From the cell containing the given text, extract its center point as (X, Y) coordinate. 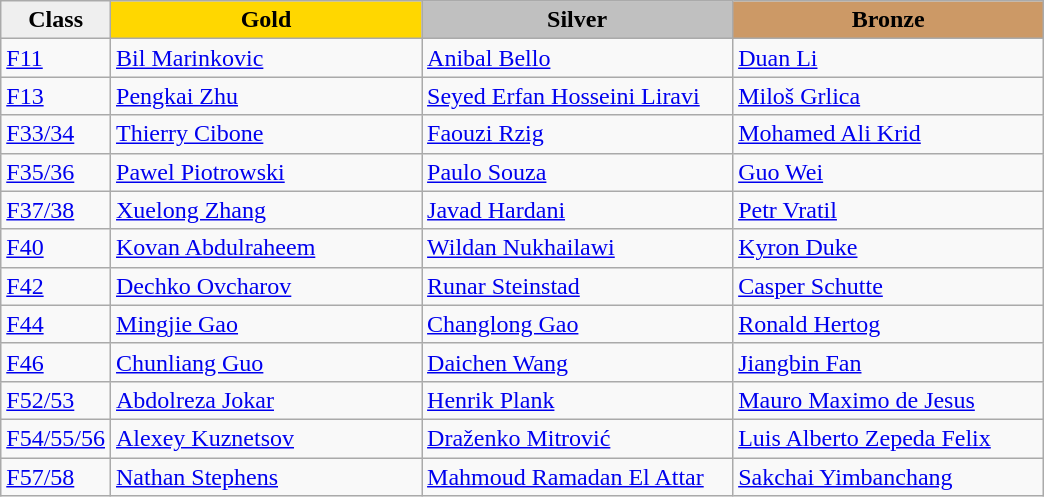
F44 (56, 324)
Daichen Wang (578, 362)
Chunliang Guo (266, 362)
F52/53 (56, 400)
Kyron Duke (888, 248)
Class (56, 20)
Seyed Erfan Hosseini Liravi (578, 96)
Draženko Mitrović (578, 438)
Bil Marinkovic (266, 58)
F57/58 (56, 477)
Mohamed Ali Krid (888, 134)
Javad Hardani (578, 210)
F42 (56, 286)
Nathan Stephens (266, 477)
Faouzi Rzig (578, 134)
Jiangbin Fan (888, 362)
Wildan Nukhailawi (578, 248)
Dechko Ovcharov (266, 286)
Thierry Cibone (266, 134)
Duan Li (888, 58)
F13 (56, 96)
Miloš Grlica (888, 96)
Silver (578, 20)
F35/36 (56, 172)
F11 (56, 58)
F54/55/56 (56, 438)
Pengkai Zhu (266, 96)
Sakchai Yimbanchang (888, 477)
Kovan Abdulraheem (266, 248)
Gold (266, 20)
Guo Wei (888, 172)
Henrik Plank (578, 400)
Petr Vratil (888, 210)
Changlong Gao (578, 324)
F46 (56, 362)
Runar Steinstad (578, 286)
Ronald Hertog (888, 324)
Abdolreza Jokar (266, 400)
Xuelong Zhang (266, 210)
F33/34 (56, 134)
Luis Alberto Zepeda Felix (888, 438)
F37/38 (56, 210)
Alexey Kuznetsov (266, 438)
Anibal Bello (578, 58)
Mahmoud Ramadan El Attar (578, 477)
Paulo Souza (578, 172)
Bronze (888, 20)
Mauro Maximo de Jesus (888, 400)
Pawel Piotrowski (266, 172)
Mingjie Gao (266, 324)
F40 (56, 248)
Casper Schutte (888, 286)
